Extract the (X, Y) coordinate from the center of the cell holding the provided text.  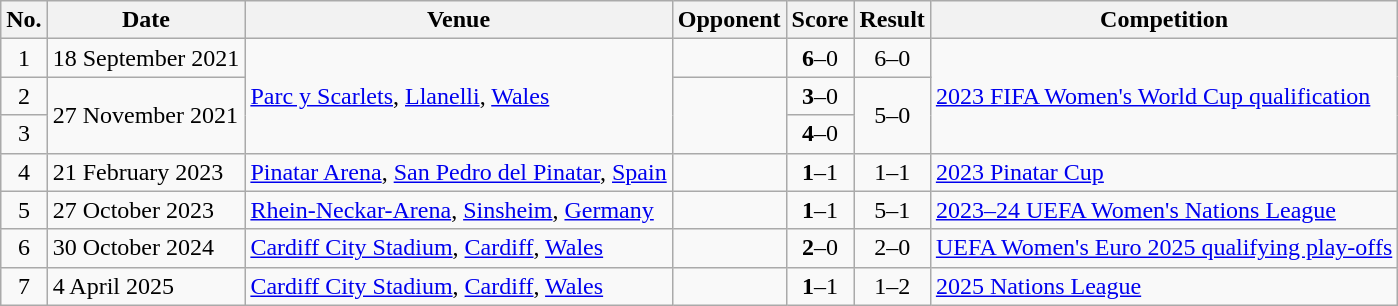
1 (24, 58)
2023 Pinatar Cup (1164, 172)
No. (24, 20)
2025 Nations League (1164, 286)
2023 FIFA Women's World Cup qualification (1164, 96)
Rhein-Neckar-Arena, Sinsheim, Germany (458, 210)
Date (146, 20)
1–2 (892, 286)
3 (24, 134)
4–0 (820, 134)
5 (24, 210)
5–1 (892, 210)
UEFA Women's Euro 2025 qualifying play-offs (1164, 248)
2023–24 UEFA Women's Nations League (1164, 210)
Competition (1164, 20)
4 (24, 172)
Score (820, 20)
Venue (458, 20)
27 October 2023 (146, 210)
Pinatar Arena, San Pedro del Pinatar, Spain (458, 172)
30 October 2024 (146, 248)
7 (24, 286)
Opponent (729, 20)
Parc y Scarlets, Llanelli, Wales (458, 96)
6 (24, 248)
Result (892, 20)
2 (24, 96)
18 September 2021 (146, 58)
3–0 (820, 96)
4 April 2025 (146, 286)
21 February 2023 (146, 172)
5–0 (892, 115)
27 November 2021 (146, 115)
